Capture the cell that displays the provided text and extract its (X, Y) central coordinate. 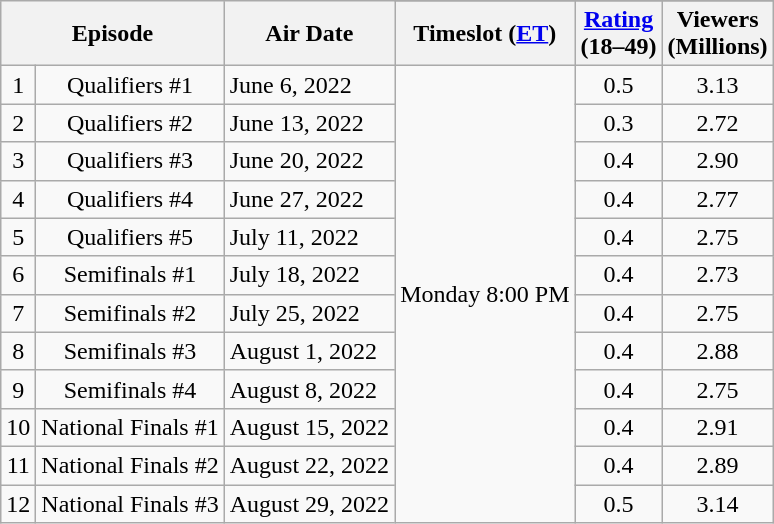
2.89 (718, 465)
8 (18, 351)
June 6, 2022 (309, 85)
August 15, 2022 (309, 427)
12 (18, 503)
Qualifiers #1 (130, 85)
Qualifiers #3 (130, 161)
1 (18, 85)
7 (18, 313)
2.77 (718, 199)
5 (18, 237)
June 20, 2022 (309, 161)
6 (18, 275)
3 (18, 161)
National Finals #1 (130, 427)
Viewers(Millions) (718, 34)
Semifinals #2 (130, 313)
2.72 (718, 123)
3.13 (718, 85)
4 (18, 199)
Air Date (309, 34)
Semifinals #4 (130, 389)
National Finals #3 (130, 503)
Semifinals #3 (130, 351)
August 1, 2022 (309, 351)
Qualifiers #2 (130, 123)
Qualifiers #5 (130, 237)
0.3 (618, 123)
3.14 (718, 503)
2.90 (718, 161)
June 13, 2022 (309, 123)
Semifinals #1 (130, 275)
11 (18, 465)
2 (18, 123)
July 25, 2022 (309, 313)
2.88 (718, 351)
National Finals #2 (130, 465)
August 22, 2022 (309, 465)
Episode (112, 34)
July 11, 2022 (309, 237)
Monday 8:00 PM (485, 294)
9 (18, 389)
Timeslot (ET) (485, 34)
2.73 (718, 275)
August 8, 2022 (309, 389)
Rating(18–49) (618, 34)
July 18, 2022 (309, 275)
10 (18, 427)
June 27, 2022 (309, 199)
August 29, 2022 (309, 503)
2.91 (718, 427)
Qualifiers #4 (130, 199)
